Output the (X, Y) coordinate of the center of the cell containing the given text.  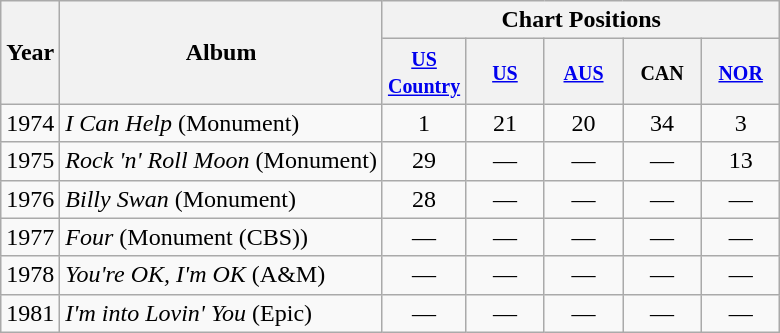
US (506, 72)
NOR (740, 72)
3 (740, 123)
You're OK, I'm OK (A&M) (222, 275)
Four (Monument (CBS)) (222, 237)
US Country (424, 72)
I Can Help (Monument) (222, 123)
Chart Positions (581, 20)
Album (222, 52)
Year (30, 52)
AUS (584, 72)
1977 (30, 237)
1981 (30, 313)
1974 (30, 123)
28 (424, 199)
29 (424, 161)
Rock 'n' Roll Moon (Monument) (222, 161)
Billy Swan (Monument) (222, 199)
21 (506, 123)
1 (424, 123)
I'm into Lovin' You (Epic) (222, 313)
CAN (662, 72)
1976 (30, 199)
1975 (30, 161)
20 (584, 123)
34 (662, 123)
13 (740, 161)
1978 (30, 275)
